Output the [x, y] coordinate of the center of the cell containing the given text.  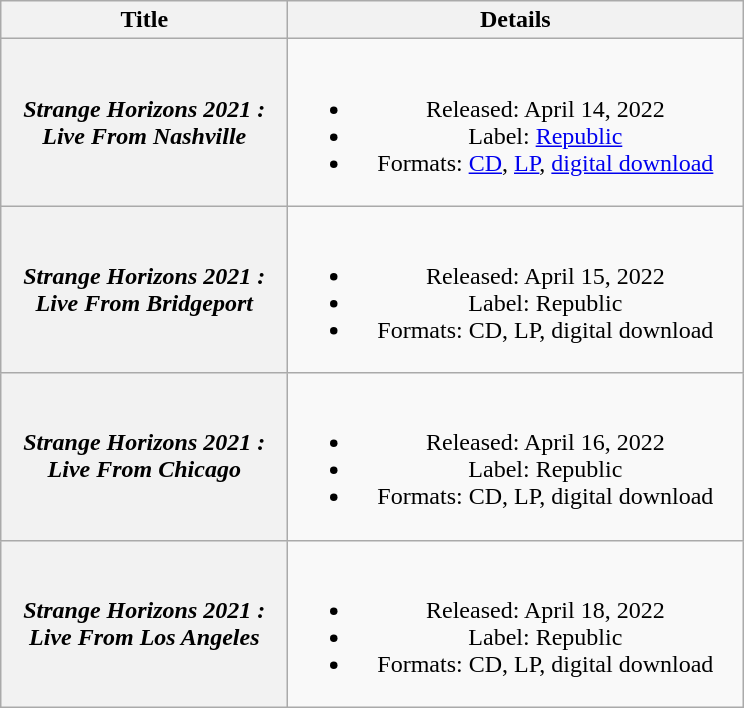
Strange Horizons 2021 : Live From Bridgeport [144, 290]
Details [516, 20]
Released: April 15, 2022Label: RepublicFormats: CD, LP, digital download [516, 290]
Strange Horizons 2021 : Live From Nashville [144, 122]
Title [144, 20]
Released: April 16, 2022Label: RepublicFormats: CD, LP, digital download [516, 456]
Released: April 18, 2022Label: RepublicFormats: CD, LP, digital download [516, 624]
Strange Horizons 2021 : Live From Chicago [144, 456]
Released: April 14, 2022Label: RepublicFormats: CD, LP, digital download [516, 122]
Strange Horizons 2021 : Live From Los Angeles [144, 624]
